Determine the (X, Y) coordinate at the center of the cell enclosing the given text.  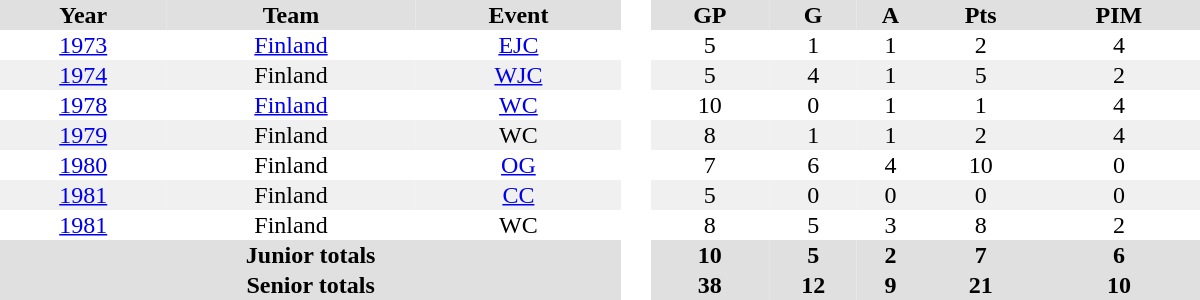
1980 (83, 165)
Year (83, 15)
Junior totals (310, 255)
CC (519, 195)
38 (710, 285)
1978 (83, 105)
21 (981, 285)
1979 (83, 135)
3 (890, 225)
9 (890, 285)
Team (290, 15)
GP (710, 15)
1974 (83, 75)
WJC (519, 75)
Senior totals (310, 285)
PIM (1119, 15)
Event (519, 15)
1973 (83, 45)
Pts (981, 15)
OG (519, 165)
G (813, 15)
EJC (519, 45)
A (890, 15)
12 (813, 285)
